Extract the (X, Y) coordinate from the center of the cell holding the provided text.  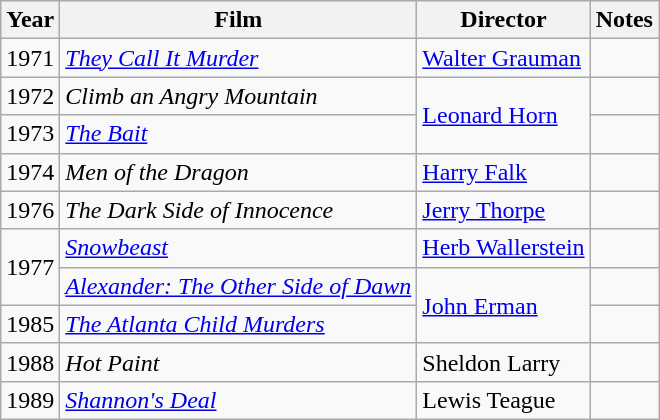
1974 (30, 172)
Climb an Angry Mountain (238, 96)
Herb Wallerstein (504, 248)
1973 (30, 134)
Year (30, 20)
Snowbeast (238, 248)
The Atlanta Child Murders (238, 324)
Men of the Dragon (238, 172)
Shannon's Deal (238, 400)
Director (504, 20)
Lewis Teague (504, 400)
John Erman (504, 305)
1976 (30, 210)
1972 (30, 96)
1988 (30, 362)
Jerry Thorpe (504, 210)
1989 (30, 400)
Harry Falk (504, 172)
The Dark Side of Innocence (238, 210)
Film (238, 20)
Notes (624, 20)
1971 (30, 58)
They Call It Murder (238, 58)
The Bait (238, 134)
Leonard Horn (504, 115)
1985 (30, 324)
1977 (30, 267)
Alexander: The Other Side of Dawn (238, 286)
Sheldon Larry (504, 362)
Walter Grauman (504, 58)
Hot Paint (238, 362)
